Search for the cell housing the specified text and yield its [X, Y] center coordinate. 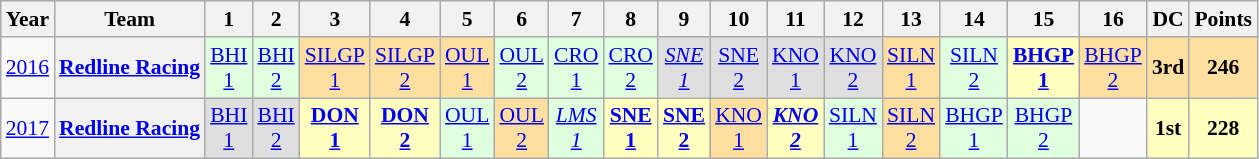
13 [911, 19]
1st [1168, 128]
Points [1223, 19]
Team [130, 19]
7 [576, 19]
8 [630, 19]
11 [796, 19]
DON1 [335, 128]
246 [1223, 68]
CRO1 [576, 68]
SILGP1 [335, 68]
2017 [28, 128]
DC [1168, 19]
LMS1 [576, 128]
9 [684, 19]
5 [467, 19]
6 [521, 19]
DON2 [405, 128]
14 [974, 19]
10 [738, 19]
4 [405, 19]
12 [853, 19]
16 [1113, 19]
2016 [28, 68]
3rd [1168, 68]
1 [228, 19]
CRO2 [630, 68]
Year [28, 19]
3 [335, 19]
2 [276, 19]
SILGP2 [405, 68]
228 [1223, 128]
15 [1044, 19]
